Output the (X, Y) coordinate of the center of the cell containing the given text.  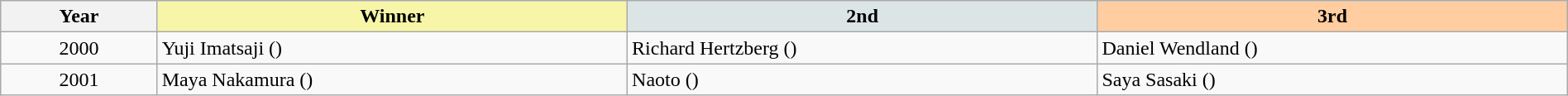
Maya Nakamura () (392, 79)
2nd (863, 17)
Richard Hertzberg () (863, 48)
2000 (79, 48)
Winner (392, 17)
2001 (79, 79)
Year (79, 17)
3rd (1332, 17)
Saya Sasaki () (1332, 79)
Naoto () (863, 79)
Yuji Imatsaji () (392, 48)
Daniel Wendland () (1332, 48)
